Identify which cell holds the provided text, then report its (X, Y) central coordinate. 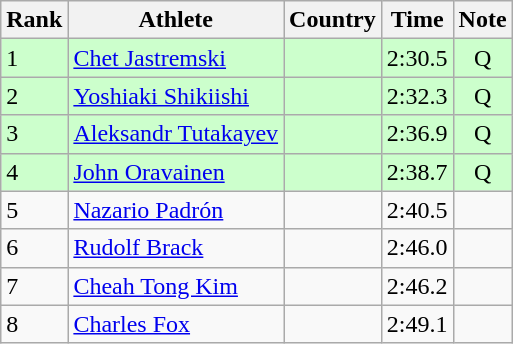
Time (417, 20)
Chet Jastremski (176, 58)
3 (34, 134)
Nazario Padrón (176, 210)
2:36.9 (417, 134)
Aleksandr Tutakayev (176, 134)
2:38.7 (417, 172)
2:32.3 (417, 96)
2:40.5 (417, 210)
Rudolf Brack (176, 248)
Country (333, 20)
8 (34, 324)
Rank (34, 20)
Yoshiaki Shikiishi (176, 96)
Cheah Tong Kim (176, 286)
6 (34, 248)
5 (34, 210)
2:46.2 (417, 286)
Athlete (176, 20)
1 (34, 58)
4 (34, 172)
Note (482, 20)
John Oravainen (176, 172)
Charles Fox (176, 324)
2:49.1 (417, 324)
2:30.5 (417, 58)
2:46.0 (417, 248)
2 (34, 96)
7 (34, 286)
